Scan for the cell matching the given text and deliver its (X, Y) coordinate at center. 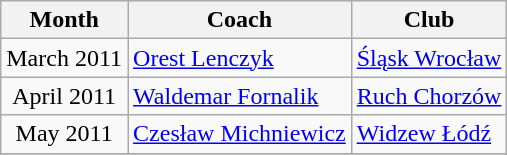
Month (64, 20)
Śląsk Wrocław (429, 58)
May 2011 (64, 134)
Coach (240, 20)
Club (429, 20)
April 2011 (64, 96)
Widzew Łódź (429, 134)
Ruch Chorzów (429, 96)
March 2011 (64, 58)
Czesław Michniewicz (240, 134)
Waldemar Fornalik (240, 96)
Orest Lenczyk (240, 58)
